Capture the cell that displays the provided text and extract its (X, Y) central coordinate. 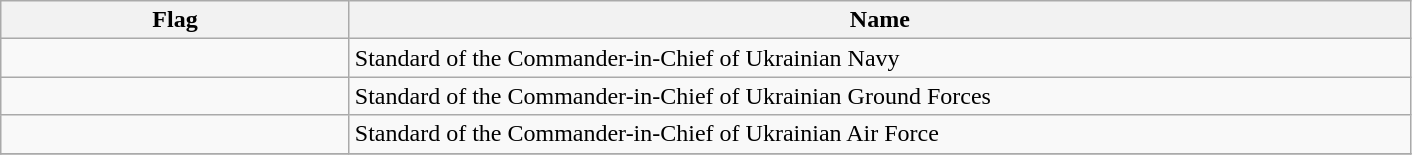
Name (880, 20)
Standard of the Commander-in-Chief of Ukrainian Navy (880, 58)
Standard of the Commander-in-Chief of Ukrainian Air Force (880, 134)
Standard of the Commander-in-Chief of Ukrainian Ground Forces (880, 96)
Flag (176, 20)
